Return [X, Y] of the center of cell containing provided text 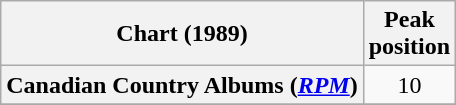
10 [409, 85]
Peak position [409, 34]
Chart (1989) [182, 34]
Canadian Country Albums (RPM) [182, 85]
